Return [X, Y] of the center of cell containing provided text 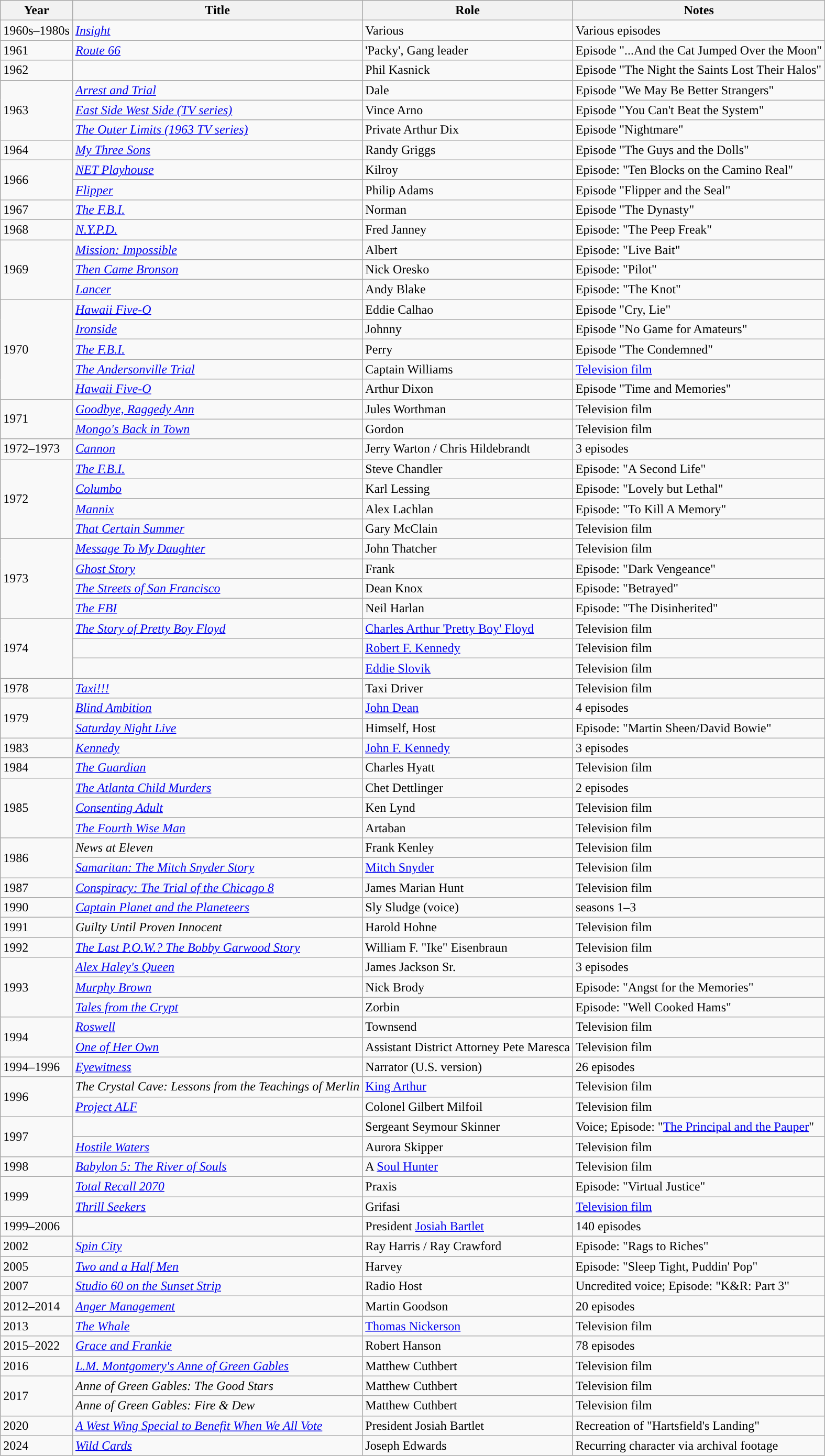
Conspiracy: The Trial of the Chicago 8 [217, 888]
One of Her Own [217, 1047]
2013 [37, 1326]
1986 [37, 857]
Episode: "Angst for the Memories" [699, 987]
The Andersonville Trial [217, 369]
Sly Sludge (voice) [468, 908]
Anger Management [217, 1306]
Episode "Cry, Lie" [699, 310]
Aurora Skipper [468, 1146]
John Thatcher [468, 548]
Ironside [217, 329]
Fred Janney [468, 229]
Robert Hanson [468, 1346]
1966 [37, 180]
Phil Kasnick [468, 70]
Philip Adams [468, 190]
N.Y.P.D. [217, 229]
2020 [37, 1426]
Chet Dettlinger [468, 788]
Guilty Until Proven Innocent [217, 928]
Frank Kenley [468, 847]
That Certain Summer [217, 528]
1960s–1980s [37, 30]
Assistant District Attorney Pete Maresca [468, 1047]
1969 [37, 270]
Episode: "Pilot" [699, 270]
2024 [37, 1446]
Martin Goodson [468, 1306]
Himself, Host [468, 728]
Randy Griggs [468, 150]
Episode: "Lovely but Lethal" [699, 489]
Grifasi [468, 1206]
1985 [37, 808]
Ghost Story [217, 568]
1993 [37, 987]
1974 [37, 648]
Eyewitness [217, 1067]
2017 [37, 1396]
Joseph Edwards [468, 1446]
The Story of Pretty Boy Floyd [217, 628]
Samaritan: The Mitch Snyder Story [217, 867]
Thomas Nickerson [468, 1326]
1994–1996 [37, 1067]
Uncredited voice; Episode: "K&R: Part 3" [699, 1286]
Murphy Brown [217, 987]
Two and a Half Men [217, 1266]
Radio Host [468, 1286]
1973 [37, 578]
Captain Planet and the Planeteers [217, 908]
Jerry Warton / Chris Hildebrandt [468, 449]
Episode "The Night the Saints Lost Their Halos" [699, 70]
Episode: "Betrayed" [699, 589]
Mannix [217, 509]
Saturday Night Live [217, 728]
Harold Hohne [468, 928]
2012–2014 [37, 1306]
Nick Brody [468, 987]
1961 [37, 50]
Nick Oresko [468, 270]
1990 [37, 908]
Project ALF [217, 1107]
James Jackson Sr. [468, 967]
Alex Haley's Queen [217, 967]
20 episodes [699, 1306]
Frank [468, 568]
Taxi!!! [217, 688]
Spin City [217, 1247]
Townsend [468, 1027]
1964 [37, 150]
Episode "The Dynasty" [699, 209]
Recreation of "Hartsfield's Landing" [699, 1426]
1996 [37, 1097]
Vince Arno [468, 110]
Artaban [468, 828]
Hostile Waters [217, 1146]
Sergeant Seymour Skinner [468, 1127]
Episode "The Guys and the Dolls" [699, 150]
Then Came Bronson [217, 270]
2002 [37, 1247]
Episode: "Martin Sheen/David Bowie" [699, 728]
Episode: "Well Cooked Hams" [699, 1007]
Ray Harris / Ray Crawford [468, 1247]
78 episodes [699, 1346]
1999–2006 [37, 1227]
The Atlanta Child Murders [217, 788]
Anne of Green Gables: The Good Stars [217, 1386]
Year [37, 10]
Episode "We May Be Better Strangers" [699, 90]
Episode: "Sleep Tight, Puddin' Pop" [699, 1266]
John F. Kennedy [468, 748]
Various episodes [699, 30]
Cannon [217, 449]
The Streets of San Francisco [217, 589]
1972–1973 [37, 449]
1962 [37, 70]
King Arthur [468, 1087]
Praxis [468, 1186]
Karl Lessing [468, 489]
Albert [468, 250]
1997 [37, 1137]
Lancer [217, 290]
The FBI [217, 609]
2005 [37, 1266]
Voice; Episode: "The Principal and the Pauper" [699, 1127]
Johnny [468, 329]
1972 [37, 499]
Narrator (U.S. version) [468, 1067]
1991 [37, 928]
L.M. Montgomery's Anne of Green Gables [217, 1366]
1971 [37, 419]
Insight [217, 30]
Episode: "To Kill A Memory" [699, 509]
The Outer Limits (1963 TV series) [217, 130]
The Fourth Wise Man [217, 828]
1978 [37, 688]
1987 [37, 888]
Alex Lachlan [468, 509]
Studio 60 on the Sunset Strip [217, 1286]
Flipper [217, 190]
Episode "Nightmare" [699, 130]
Mongo's Back in Town [217, 429]
Message To My Daughter [217, 548]
Kennedy [217, 748]
Episode: "The Knot" [699, 290]
William F. "Ike" Eisenbraun [468, 947]
John Dean [468, 708]
Goodbye, Raggedy Ann [217, 409]
Thrill Seekers [217, 1206]
26 episodes [699, 1067]
Episode: "Rags to Riches" [699, 1247]
Episode: "Ten Blocks on the Camino Real" [699, 170]
Mitch Snyder [468, 867]
140 episodes [699, 1227]
Title [217, 10]
The Crystal Cave: Lessons from the Teachings of Merlin [217, 1087]
Episode: "A Second Life" [699, 469]
seasons 1–3 [699, 908]
Arthur Dixon [468, 389]
My Three Sons [217, 150]
Private Arthur Dix [468, 130]
Perry [468, 349]
1984 [37, 768]
Captain Williams [468, 369]
The Whale [217, 1326]
Blind Ambition [217, 708]
NET Playhouse [217, 170]
The Guardian [217, 768]
Consenting Adult [217, 808]
1999 [37, 1196]
Grace and Frankie [217, 1346]
Columbo [217, 489]
Recurring character via archival footage [699, 1446]
Episode: "Live Bait" [699, 250]
Notes [699, 10]
1983 [37, 748]
Ken Lynd [468, 808]
Charles Hyatt [468, 768]
1970 [37, 349]
Episode: "Dark Vengeance" [699, 568]
Episode: "The Peep Freak" [699, 229]
Tales from the Crypt [217, 1007]
Andy Blake [468, 290]
Anne of Green Gables: Fire & Dew [217, 1406]
Gordon [468, 429]
Harvey [468, 1266]
Neil Harlan [468, 609]
Wild Cards [217, 1446]
1963 [37, 110]
Babylon 5: The River of Souls [217, 1166]
'Packy', Gang leader [468, 50]
Episode "You Can't Beat the System" [699, 110]
Norman [468, 209]
A Soul Hunter [468, 1166]
Gary McClain [468, 528]
News at Eleven [217, 847]
1998 [37, 1166]
Taxi Driver [468, 688]
Kilroy [468, 170]
Episode: "Virtual Justice" [699, 1186]
Arrest and Trial [217, 90]
Eddie Calhao [468, 310]
James Marian Hunt [468, 888]
A West Wing Special to Benefit When We All Vote [217, 1426]
2016 [37, 1366]
1994 [37, 1037]
East Side West Side (TV series) [217, 110]
Jules Worthman [468, 409]
2015–2022 [37, 1346]
Roswell [217, 1027]
Charles Arthur 'Pretty Boy' Floyd [468, 628]
Episode "No Game for Amateurs" [699, 329]
Episode "Flipper and the Seal" [699, 190]
1967 [37, 209]
Dale [468, 90]
Colonel Gilbert Milfoil [468, 1107]
Mission: Impossible [217, 250]
Total Recall 2070 [217, 1186]
Episode "Time and Memories" [699, 389]
Eddie Slovik [468, 668]
2 episodes [699, 788]
Dean Knox [468, 589]
Route 66 [217, 50]
Robert F. Kennedy [468, 648]
Episode: "The Disinherited" [699, 609]
2007 [37, 1286]
Zorbin [468, 1007]
Episode "...And the Cat Jumped Over the Moon" [699, 50]
Episode "The Condemned" [699, 349]
1992 [37, 947]
Role [468, 10]
Various [468, 30]
4 episodes [699, 708]
1968 [37, 229]
The Last P.O.W.? The Bobby Garwood Story [217, 947]
Steve Chandler [468, 469]
1979 [37, 718]
